Identify which cell holds the provided text, then report its [x, y] central coordinate. 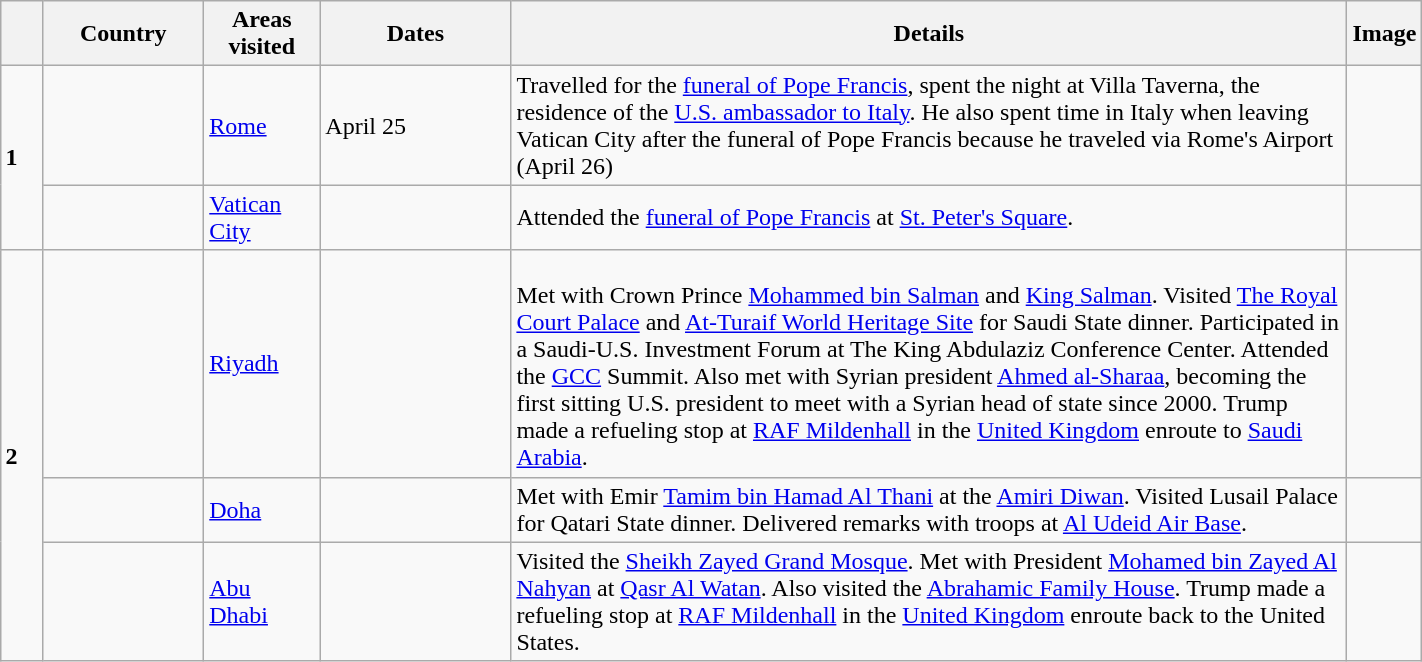
Dates [416, 34]
Areas visited [262, 34]
2 [22, 456]
Vatican City [262, 218]
April 25 [416, 126]
Attended the funeral of Pope Francis at St. Peter's Square. [929, 218]
Doha [262, 510]
1 [22, 158]
Details [929, 34]
Rome [262, 126]
Abu Dhabi [262, 602]
Riyadh [262, 364]
Country [124, 34]
Image [1384, 34]
